Scan for the cell matching the given text and deliver its (x, y) coordinate at center. 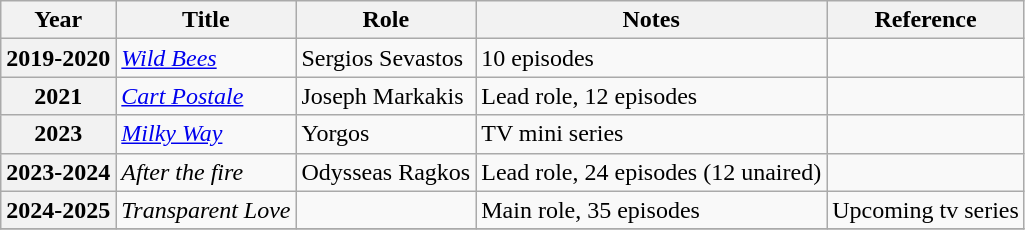
10 episodes (652, 58)
Notes (652, 20)
2023 (58, 134)
2019-2020 (58, 58)
2024-2025 (58, 210)
Role (386, 20)
Cart Postale (206, 96)
Joseph Markakis (386, 96)
Odysseas Ragkos (386, 172)
Transparent Love (206, 210)
2021 (58, 96)
Lead role, 24 episodes (12 unaired) (652, 172)
Reference (926, 20)
Wild Bees (206, 58)
Sergios Sevastos (386, 58)
Lead role, 12 episodes (652, 96)
Main role, 35 episodes (652, 210)
After the fire (206, 172)
Yorgos (386, 134)
TV mini series (652, 134)
Milky Way (206, 134)
Year (58, 20)
Upcoming tv series (926, 210)
2023-2024 (58, 172)
Title (206, 20)
